Capture the cell that displays the provided text and extract its (x, y) central coordinate. 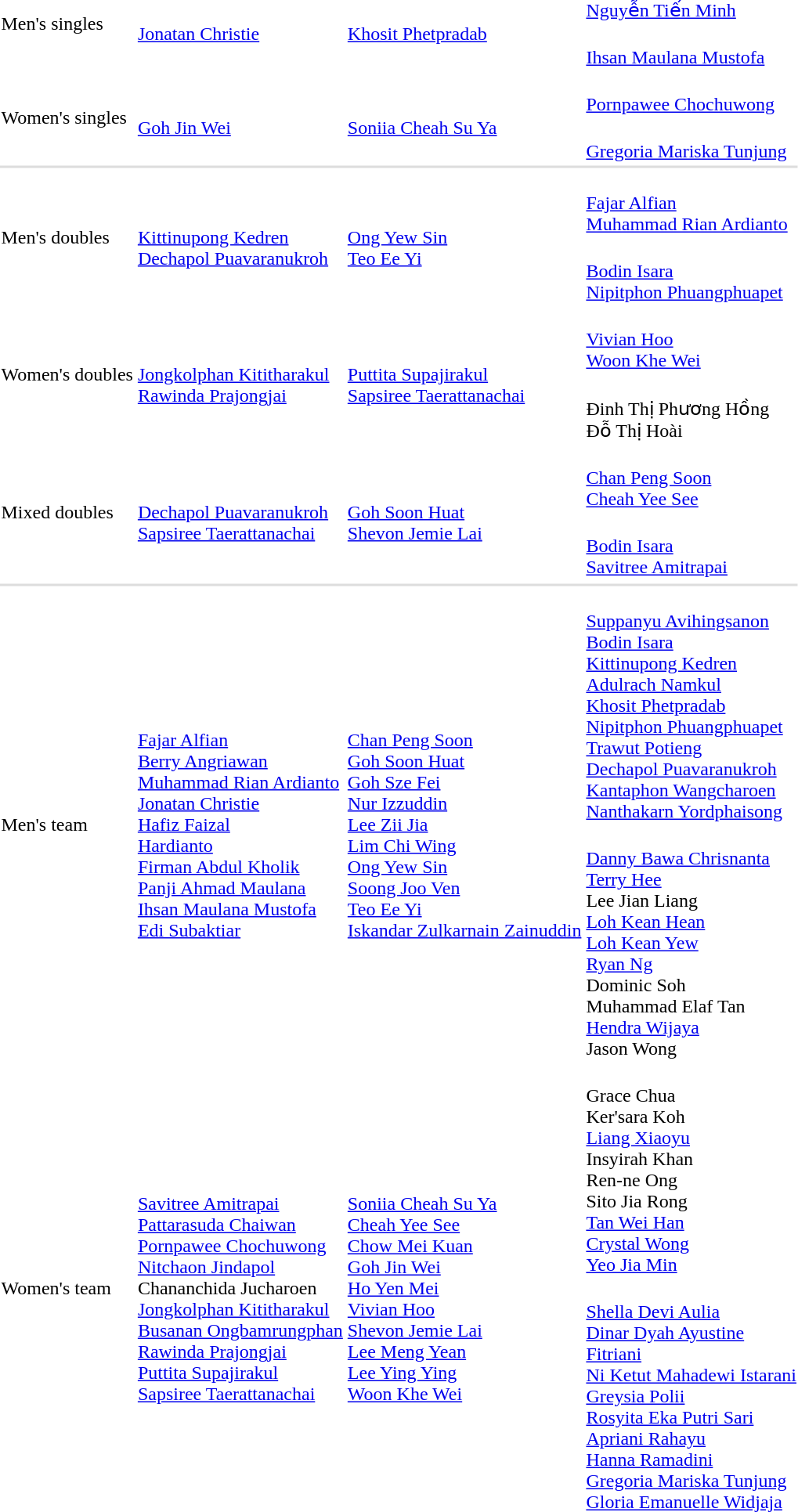
Goh Soon HuatShevon Jemie Lai (464, 512)
Jongkolphan KititharakulRawinda Prajongjai (240, 375)
Goh Jin Wei (240, 117)
Chan Peng SoonGoh Soon HuatGoh Sze FeiNur IzzuddinLee Zii JiaLim Chi WingOng Yew SinSoong Joo VenTeo Ee YiIskandar Zulkarnain Zainuddin (464, 825)
Men's doubles (67, 238)
Bodin IsaraNipitphon Phuangphuapet (691, 271)
Puttita SupajirakulSapsiree Taerattanachai (464, 375)
Women's doubles (67, 375)
Gregoria Mariska Tunjung (691, 141)
Men's team (67, 825)
Vivian HooWoon Khe Wei (691, 340)
Chan Peng SoonCheah Yee See (691, 478)
Dechapol PuavaranukrohSapsiree Taerattanachai (240, 512)
Đinh Thị Phương HồngĐỗ Thị Hoài (691, 409)
Grace ChuaKer'sara KohLiang XiaoyuInsyirah KhanRen-ne OngSito Jia RongTan Wei HanCrystal WongYeo Jia Min (691, 1170)
Soniia Cheah Su Ya (464, 117)
Fajar AlfianMuhammad Rian Ardianto (691, 204)
Danny Bawa ChrisnantaTerry HeeLee Jian LiangLoh Kean HeanLoh Kean YewRyan NgDominic SohMuhammad Elaf TanHendra WijayaJason Wong (691, 943)
Women's singles (67, 117)
Pornpawee Chochuwong (691, 94)
Mixed doubles (67, 512)
Ong Yew SinTeo Ee Yi (464, 238)
Kittinupong KedrenDechapol Puavaranukroh (240, 238)
Ihsan Maulana Mustofa (691, 47)
Bodin IsaraSavitree Amitrapai (691, 547)
